Return the [x, y] coordinate for the center point of the cell that contains the specified text.  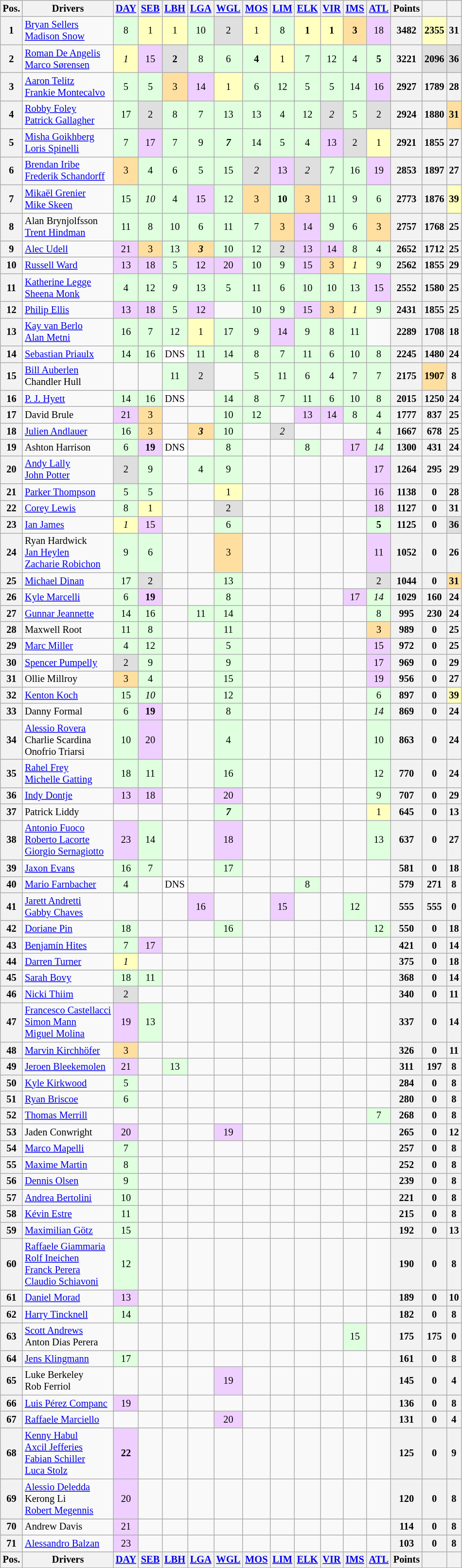
48 [12, 1050]
2431 [407, 310]
Luis Pérez Companc [68, 1403]
Marc Miller [68, 646]
Danny Formal [68, 712]
340 [407, 994]
Indy Dontje [68, 796]
P. J. Hyett [68, 399]
58 [12, 1214]
770 [407, 773]
1300 [407, 448]
Alessandro Balzan [68, 1543]
53 [12, 1132]
Marco Mapelli [68, 1149]
Michael Dinan [68, 581]
280 [407, 1099]
Ian James [68, 524]
35 [12, 773]
Roman De Angelis Marco Sørensen [68, 59]
989 [407, 630]
41 [12, 906]
59 [12, 1230]
Kyle Marcelli [68, 597]
Antonio Fuoco Roberto Lacorte Giorgio Sernagiotto [68, 840]
Jarett Andretti Gabby Chaves [68, 906]
64 [12, 1359]
2562 [407, 265]
239 [407, 1181]
252 [407, 1165]
1880 [434, 115]
265 [407, 1132]
68 [12, 1453]
Raffaele Marciello [68, 1419]
257 [407, 1149]
30 [12, 662]
2245 [407, 354]
51 [12, 1099]
707 [407, 796]
1052 [407, 553]
1250 [434, 399]
Harry Tincknell [68, 1314]
Mario Farnbacher [68, 885]
2096 [434, 59]
56 [12, 1181]
44 [12, 961]
Ollie Millroy [68, 679]
1264 [407, 470]
Philip Ellis [68, 310]
Patrick Liddy [68, 812]
645 [407, 812]
Marvin Kirchhöfer [68, 1050]
Jeroen Bleekemolen [68, 1067]
Doriane Pin [68, 929]
1480 [434, 354]
Jaden Conwright [68, 1132]
42 [12, 929]
David Brule [68, 415]
114 [407, 1527]
Gunnar Jeannette [68, 613]
2175 [407, 376]
2757 [407, 227]
Robby Foley Patrick Gallagher [68, 115]
550 [407, 929]
1876 [434, 199]
Kenton Koch [68, 695]
136 [407, 1403]
182 [407, 1314]
1125 [407, 524]
295 [434, 470]
1712 [434, 249]
Ryan Hardwick Jan Heylen Zacharie Robichon [68, 553]
3221 [407, 59]
Jaxon Evans [68, 868]
103 [407, 1543]
337 [407, 1022]
Spencer Pumpelly [68, 662]
66 [12, 1403]
Bryan Sellers Madison Snow [68, 31]
1897 [434, 171]
Francesco Castellacci Simon Mann Miguel Molina [68, 1022]
637 [407, 840]
1907 [434, 376]
60 [12, 1264]
Misha Goikhberg Loris Spinelli [68, 143]
145 [407, 1381]
956 [407, 679]
2015 [407, 399]
131 [407, 1419]
Nicki Thiim [68, 994]
1708 [434, 332]
120 [407, 1499]
431 [434, 448]
Katherine Legge Sheena Monk [68, 288]
678 [434, 431]
969 [407, 662]
2552 [407, 288]
55 [12, 1165]
33 [12, 712]
Kay van Berlo Alan Metni [68, 332]
Rahel Frey Michelle Gatting [68, 773]
1029 [407, 597]
43 [12, 945]
897 [407, 695]
995 [407, 613]
47 [12, 1022]
Sarah Bovy [68, 978]
Aaron Telitz Frankie Montecalvo [68, 87]
49 [12, 1067]
Dennis Olsen [68, 1181]
Ashton Harrison [68, 448]
Maximilian Götz [68, 1230]
57 [12, 1198]
Brendan Iribe Frederik Schandorff [68, 171]
Maxwell Root [68, 630]
40 [12, 885]
65 [12, 1381]
71 [12, 1543]
Alan Brynjolfsson Trent Hindman [68, 227]
69 [12, 1499]
189 [407, 1298]
Kyle Kirkwood [68, 1083]
2924 [407, 115]
Andrew Davis [68, 1527]
2355 [434, 31]
2652 [407, 249]
1777 [407, 415]
52 [12, 1115]
1127 [407, 508]
972 [407, 646]
160 [434, 597]
Alec Udell [68, 249]
1768 [434, 227]
161 [407, 1359]
3482 [407, 31]
Kenny Habul Axcil Jefferies Fabian Schiller Luca Stolz [68, 1453]
Ryan Briscoe [68, 1099]
2773 [407, 199]
421 [407, 945]
368 [407, 978]
Maxime Martin [68, 1165]
70 [12, 1527]
375 [407, 961]
869 [407, 712]
Raffaele Giammaria Rolf Ineichen Franck Perera Claudio Schiavoni [68, 1264]
268 [407, 1115]
197 [434, 1067]
1580 [434, 288]
1044 [407, 581]
1138 [407, 492]
863 [407, 740]
581 [407, 868]
37 [12, 812]
2853 [407, 171]
46 [12, 994]
34 [12, 740]
230 [434, 613]
2921 [407, 143]
45 [12, 978]
2289 [407, 332]
Parker Thompson [68, 492]
Daniel Morad [68, 1298]
Thomas Merrill [68, 1115]
2927 [407, 87]
326 [407, 1050]
Corey Lewis [68, 508]
Sebastian Priaulx [68, 354]
Alessio Rovera Charlie Scardina Onofrio Triarsi [68, 740]
38 [12, 840]
190 [407, 1264]
Darren Turner [68, 961]
Andy Lally John Potter [68, 470]
67 [12, 1419]
192 [407, 1230]
54 [12, 1149]
Scott Andrews Anton Dias Perera [68, 1337]
311 [407, 1067]
1789 [434, 87]
125 [407, 1453]
Alessio Deledda Kerong Li Robert Megennis [68, 1499]
Luke Berkeley Rob Ferriol [68, 1381]
50 [12, 1083]
271 [434, 885]
Kévin Estre [68, 1214]
Russell Ward [68, 265]
32 [12, 695]
Jens Klingmann [68, 1359]
62 [12, 1314]
Julien Andlauer [68, 431]
61 [12, 1298]
Andrea Bertolini [68, 1198]
1667 [407, 431]
Mikaël Grenier Mike Skeen [68, 199]
63 [12, 1337]
221 [407, 1198]
215 [407, 1214]
Benjamín Hites [68, 945]
Bill Auberlen Chandler Hull [68, 376]
284 [407, 1083]
837 [434, 415]
579 [407, 885]
